Provide the (x, y) coordinate of the cell's center where the given text is located.  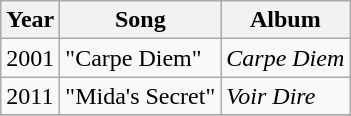
2011 (30, 96)
"Mida's Secret" (140, 96)
2001 (30, 58)
Year (30, 20)
Song (140, 20)
Carpe Diem (286, 58)
Album (286, 20)
"Carpe Diem" (140, 58)
Voir Dire (286, 96)
